Return the (x, y) coordinate for the center point of the cell that contains the specified text.  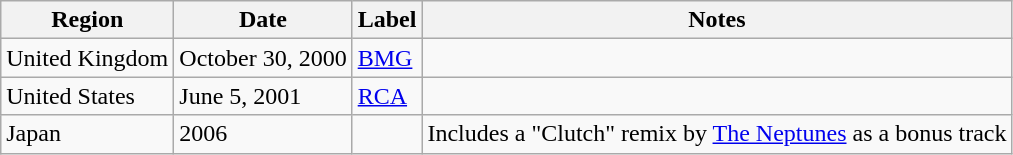
October 30, 2000 (263, 58)
Notes (717, 20)
Label (387, 20)
Date (263, 20)
United Kingdom (88, 58)
Region (88, 20)
Includes a "Clutch" remix by The Neptunes as a bonus track (717, 134)
June 5, 2001 (263, 96)
RCA (387, 96)
Japan (88, 134)
BMG (387, 58)
2006 (263, 134)
United States (88, 96)
